Output the [X, Y] coordinate of the center of the cell containing the given text.  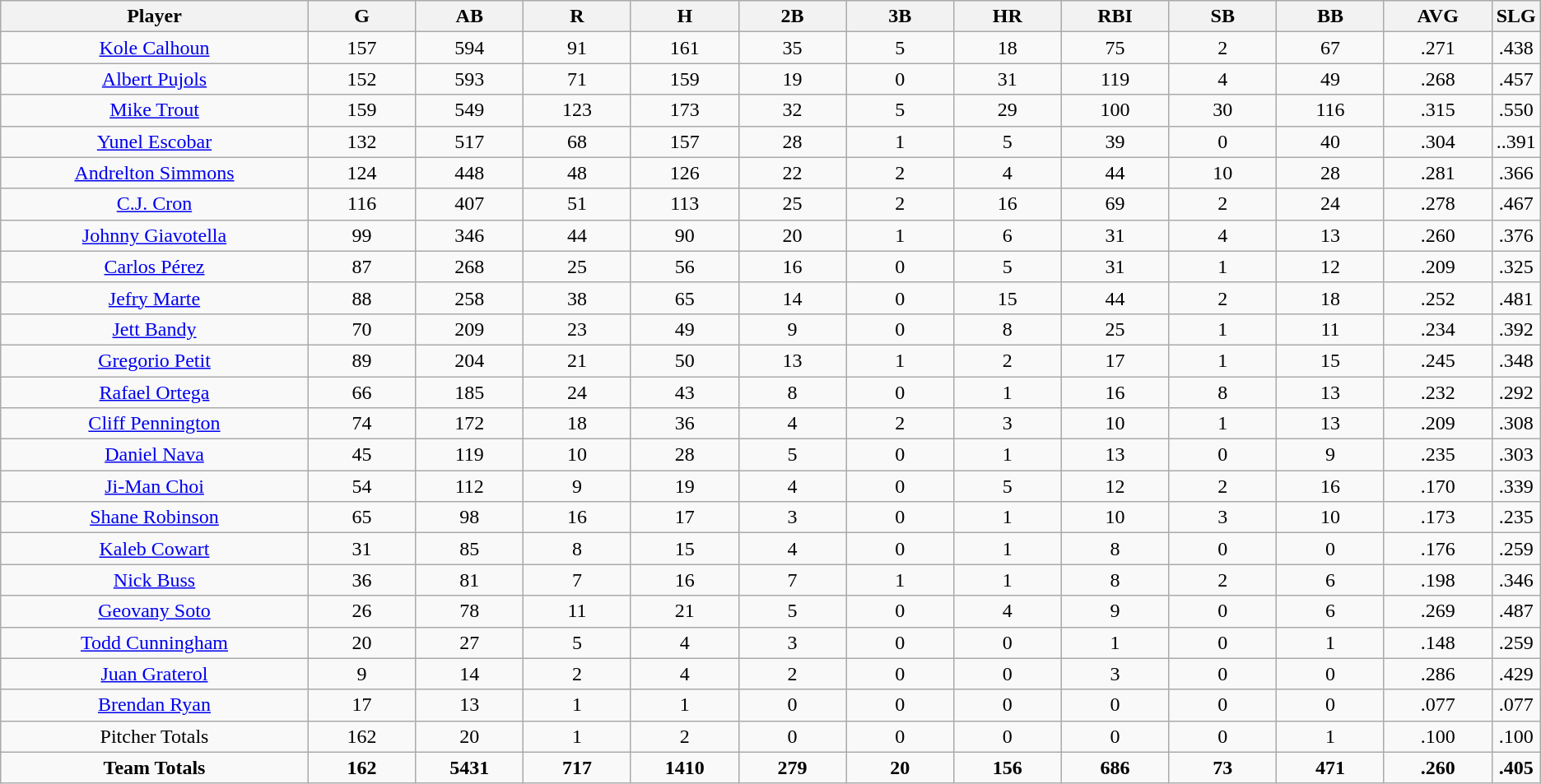
.281 [1437, 173]
.366 [1516, 173]
.268 [1437, 79]
85 [469, 549]
Albert Pujols [155, 79]
517 [469, 141]
.339 [1516, 486]
68 [578, 141]
124 [362, 173]
.429 [1516, 674]
BB [1330, 16]
Andrelton Simmons [155, 173]
88 [362, 298]
69 [1115, 204]
.348 [1516, 360]
Jefry Marte [155, 298]
70 [362, 329]
717 [578, 768]
Rafael Ortega [155, 392]
Todd Cunningham [155, 643]
67 [1330, 48]
39 [1115, 141]
78 [469, 611]
74 [362, 424]
23 [578, 329]
.392 [1516, 329]
209 [469, 329]
71 [578, 79]
.308 [1516, 424]
172 [469, 424]
.173 [1437, 517]
686 [1115, 768]
81 [469, 580]
126 [685, 173]
204 [469, 360]
.550 [1516, 110]
45 [362, 455]
.232 [1437, 392]
73 [1223, 768]
Team Totals [155, 768]
90 [685, 235]
56 [685, 267]
..391 [1516, 141]
Carlos Pérez [155, 267]
Gregorio Petit [155, 360]
AVG [1437, 16]
594 [469, 48]
.304 [1437, 141]
87 [362, 267]
Kaleb Cowart [155, 549]
161 [685, 48]
40 [1330, 141]
268 [469, 267]
38 [578, 298]
Nick Buss [155, 580]
Yunel Escobar [155, 141]
1410 [685, 768]
.376 [1516, 235]
51 [578, 204]
AB [469, 16]
112 [469, 486]
.252 [1437, 298]
32 [792, 110]
RBI [1115, 16]
132 [362, 141]
Brendan Ryan [155, 705]
.487 [1516, 611]
.198 [1437, 580]
152 [362, 79]
SLG [1516, 16]
22 [792, 173]
185 [469, 392]
.303 [1516, 455]
R [578, 16]
.234 [1437, 329]
66 [362, 392]
173 [685, 110]
Shane Robinson [155, 517]
50 [685, 360]
593 [469, 79]
91 [578, 48]
113 [685, 204]
471 [1330, 768]
26 [362, 611]
Ji-Man Choi [155, 486]
100 [1115, 110]
407 [469, 204]
35 [792, 48]
346 [469, 235]
G [362, 16]
279 [792, 768]
.467 [1516, 204]
.457 [1516, 79]
.278 [1437, 204]
Kole Calhoun [155, 48]
Johnny Giavotella [155, 235]
.286 [1437, 674]
Geovany Soto [155, 611]
.315 [1437, 110]
.176 [1437, 549]
123 [578, 110]
.269 [1437, 611]
HR [1008, 16]
54 [362, 486]
Player [155, 16]
Mike Trout [155, 110]
75 [1115, 48]
99 [362, 235]
89 [362, 360]
H [685, 16]
5431 [469, 768]
.346 [1516, 580]
43 [685, 392]
Daniel Nava [155, 455]
.148 [1437, 643]
27 [469, 643]
.481 [1516, 298]
448 [469, 173]
30 [1223, 110]
C.J. Cron [155, 204]
156 [1008, 768]
.245 [1437, 360]
Cliff Pennington [155, 424]
549 [469, 110]
Pitcher Totals [155, 736]
29 [1008, 110]
SB [1223, 16]
Jett Bandy [155, 329]
.292 [1516, 392]
.405 [1516, 768]
98 [469, 517]
.325 [1516, 267]
.438 [1516, 48]
3B [901, 16]
258 [469, 298]
2B [792, 16]
.271 [1437, 48]
48 [578, 173]
Juan Graterol [155, 674]
.170 [1437, 486]
